Scan for the cell matching the given text and deliver its [x, y] coordinate at center. 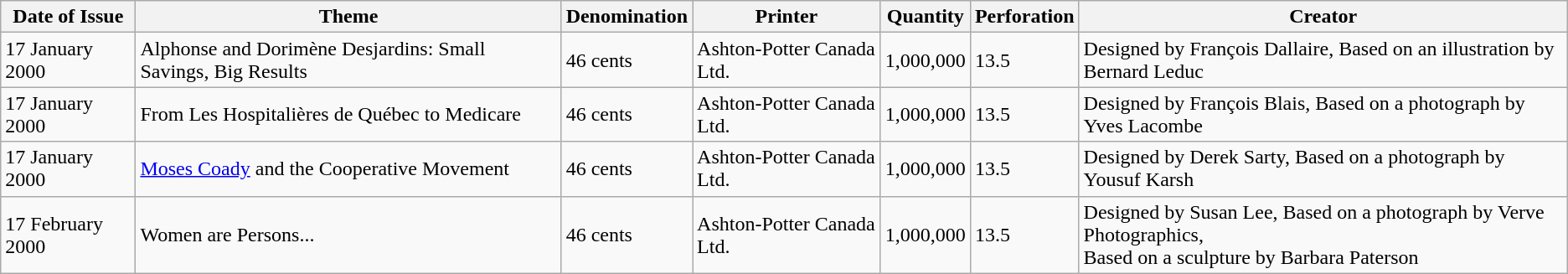
Quantity [925, 17]
Designed by Derek Sarty, Based on a photograph by Yousuf Karsh [1323, 169]
From Les Hospitalières de Québec to Medicare [348, 114]
Theme [348, 17]
Women are Persons... [348, 235]
Designed by Susan Lee, Based on a photograph by Verve Photographics,Based on a sculpture by Barbara Paterson [1323, 235]
Designed by François Dallaire, Based on an illustration by Bernard Leduc [1323, 60]
17 February 2000 [69, 235]
Perforation [1024, 17]
Alphonse and Dorimène Desjardins: Small Savings, Big Results [348, 60]
Printer [787, 17]
Designed by François Blais, Based on a photograph by Yves Lacombe [1323, 114]
Denomination [627, 17]
Moses Coady and the Cooperative Movement [348, 169]
Creator [1323, 17]
Date of Issue [69, 17]
